Locate the cell with the specified text and output its (X, Y) center coordinate. 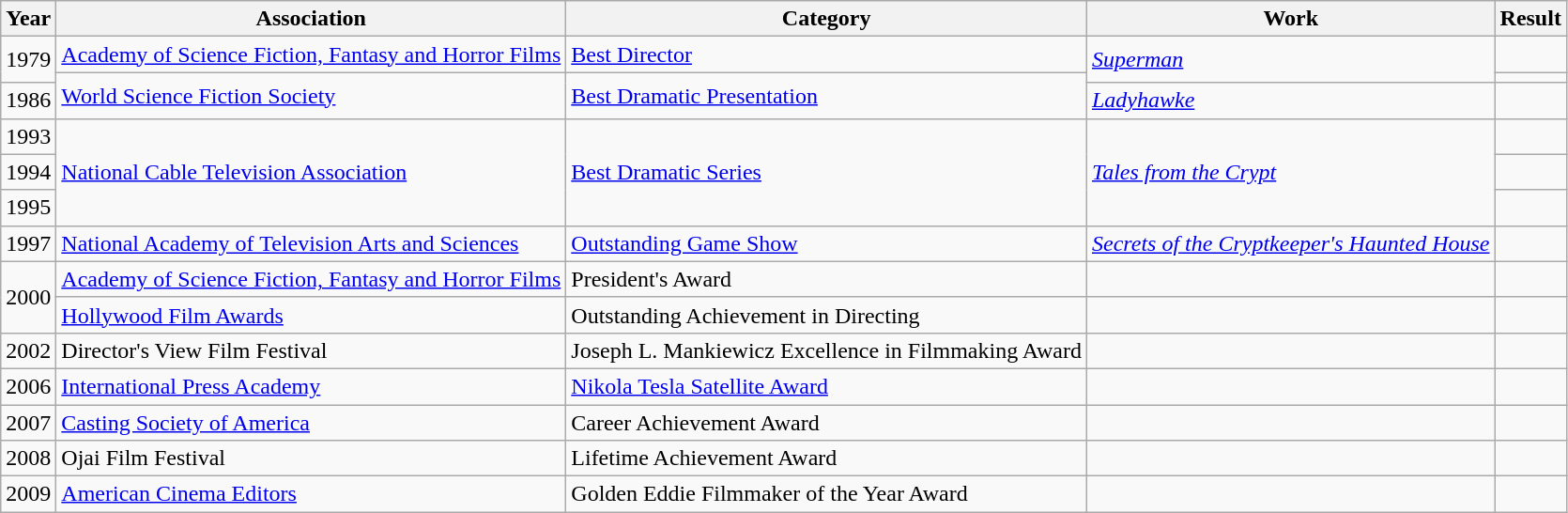
Result (1530, 19)
Hollywood Film Awards (312, 315)
Secrets of the Cryptkeeper's Haunted House (1290, 243)
Casting Society of America (312, 422)
Best Dramatic Series (826, 172)
1997 (28, 243)
Year (28, 19)
Golden Eddie Filmmaker of the Year Award (826, 494)
National Cable Television Association (312, 172)
1995 (28, 208)
1979 (28, 60)
2000 (28, 297)
Outstanding Game Show (826, 243)
2002 (28, 350)
2008 (28, 459)
Career Achievement Award (826, 422)
Best Dramatic Presentation (826, 96)
Outstanding Achievement in Directing (826, 315)
2009 (28, 494)
2006 (28, 386)
Joseph L. Mankiewicz Excellence in Filmmaking Award (826, 350)
Superman (1290, 60)
Director's View Film Festival (312, 350)
National Academy of Television Arts and Sciences (312, 243)
American Cinema Editors (312, 494)
International Press Academy (312, 386)
Nikola Tesla Satellite Award (826, 386)
Association (312, 19)
President's Award (826, 279)
Tales from the Crypt (1290, 172)
Category (826, 19)
1986 (28, 101)
1994 (28, 172)
2007 (28, 422)
Ojai Film Festival (312, 459)
Work (1290, 19)
World Science Fiction Society (312, 96)
Best Director (826, 54)
Ladyhawke (1290, 101)
1993 (28, 136)
Lifetime Achievement Award (826, 459)
